Determine the [X, Y] coordinate at the center of the cell enclosing the given text.  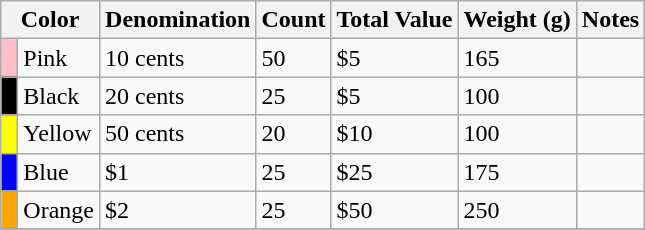
Count [294, 20]
$1 [178, 172]
$25 [394, 172]
Notes [610, 20]
20 [294, 134]
Weight (g) [517, 20]
20 cents [178, 96]
165 [517, 58]
10 cents [178, 58]
Color [50, 20]
250 [517, 210]
$50 [394, 210]
Blue [59, 172]
Orange [59, 210]
Black [59, 96]
Total Value [394, 20]
Yellow [59, 134]
Pink [59, 58]
50 [294, 58]
50 cents [178, 134]
$2 [178, 210]
$10 [394, 134]
175 [517, 172]
Denomination [178, 20]
